Extract the (X, Y) coordinate from the center of the cell holding the provided text.  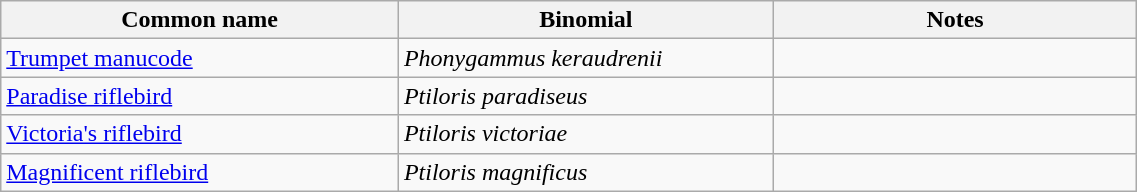
Common name (200, 20)
Ptiloris victoriae (586, 134)
Ptiloris magnificus (586, 172)
Binomial (586, 20)
Notes (955, 20)
Magnificent riflebird (200, 172)
Phonygammus keraudrenii (586, 58)
Victoria's riflebird (200, 134)
Paradise riflebird (200, 96)
Ptiloris paradiseus (586, 96)
Trumpet manucode (200, 58)
